Return the (X, Y) coordinate for the center point of the cell that contains the specified text.  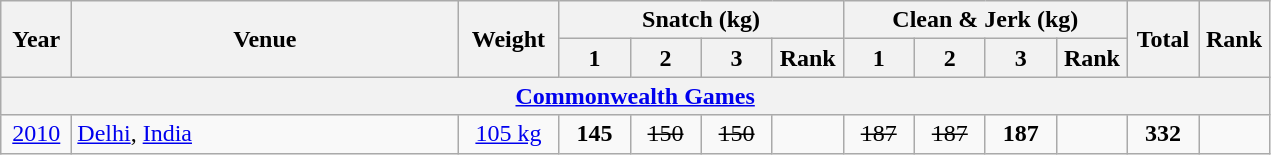
Total (1162, 39)
332 (1162, 134)
105 kg (508, 134)
145 (594, 134)
Year (36, 39)
Delhi, India (265, 134)
Commonwealth Games (636, 96)
Venue (265, 39)
Weight (508, 39)
Snatch (kg) (701, 20)
Clean & Jerk (kg) (985, 20)
2010 (36, 134)
